Determine the [x, y] coordinate at the center of the cell enclosing the given text.  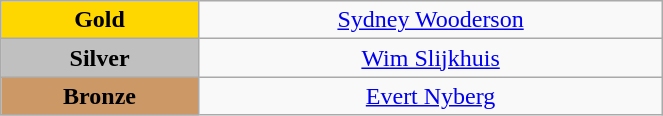
Silver [100, 58]
Bronze [100, 96]
Gold [100, 20]
Wim Slijkhuis [430, 58]
Sydney Wooderson [430, 20]
Evert Nyberg [430, 96]
